Provide the [X, Y] coordinate of the cell's center where the given text is located.  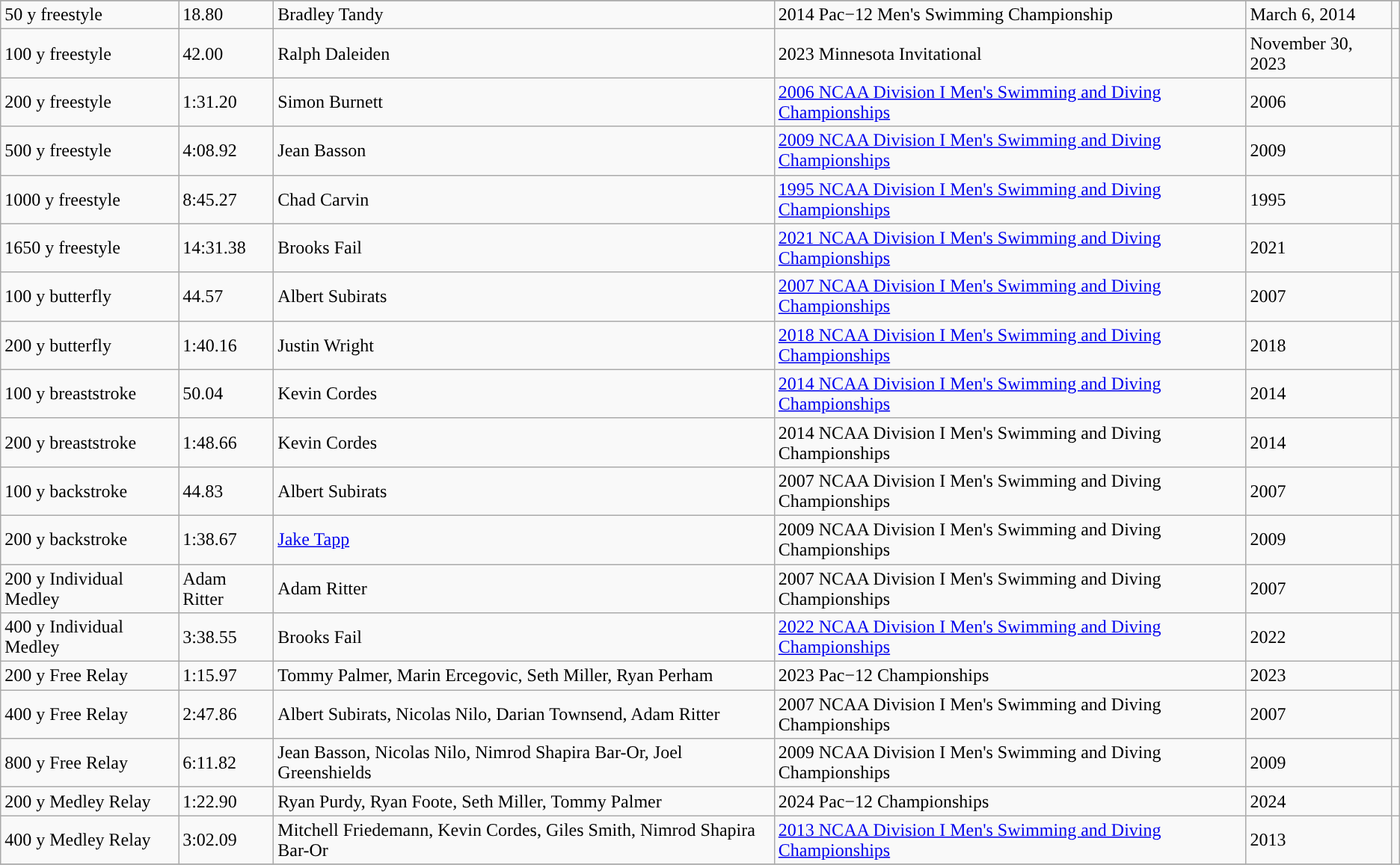
Tommy Palmer, Marin Ercegovic, Seth Miller, Ryan Perham [524, 676]
2024 [1318, 801]
1:38.67 [226, 540]
Albert Subirats, Nicolas Nilo, Darian Townsend, Adam Ritter [524, 715]
1:40.16 [226, 345]
200 y butterfly [90, 345]
200 y breaststroke [90, 443]
3:38.55 [226, 637]
Simon Burnett [524, 102]
1:22.90 [226, 801]
1:31.20 [226, 102]
100 y freestyle [90, 54]
44.83 [226, 490]
400 y Individual Medley [90, 637]
50 y freestyle [90, 15]
2018 NCAA Division I Men's Swimming and Diving Championships [1010, 345]
2013 NCAA Division I Men's Swimming and Diving Championships [1010, 840]
500 y freestyle [90, 151]
Ryan Purdy, Ryan Foote, Seth Miller, Tommy Palmer [524, 801]
1995 NCAA Division I Men's Swimming and Diving Championships [1010, 199]
2018 [1318, 345]
42.00 [226, 54]
100 y breaststroke [90, 393]
200 y backstroke [90, 540]
Justin Wright [524, 345]
1995 [1318, 199]
March 6, 2014 [1318, 15]
2021 [1318, 248]
November 30, 2023 [1318, 54]
Jean Basson [524, 151]
1000 y freestyle [90, 199]
400 y Medley Relay [90, 840]
200 y Medley Relay [90, 801]
Jean Basson, Nicolas Nilo, Nimrod Shapira Bar-Or, Joel Greenshields [524, 763]
18.80 [226, 15]
44.57 [226, 296]
2022 NCAA Division I Men's Swimming and Diving Championships [1010, 637]
2023 Pac−12 Championships [1010, 676]
Ralph Daleiden [524, 54]
100 y backstroke [90, 490]
200 y Free Relay [90, 676]
400 y Free Relay [90, 715]
8:45.27 [226, 199]
2023 Minnesota Invitational [1010, 54]
200 y Individual Medley [90, 588]
Mitchell Friedemann, Kevin Cordes, Giles Smith, Nimrod Shapira Bar-Or [524, 840]
Chad Carvin [524, 199]
200 y freestyle [90, 102]
2023 [1318, 676]
4:08.92 [226, 151]
800 y Free Relay [90, 763]
1:48.66 [226, 443]
2013 [1318, 840]
100 y butterfly [90, 296]
6:11.82 [226, 763]
2:47.86 [226, 715]
1:15.97 [226, 676]
2021 NCAA Division I Men's Swimming and Diving Championships [1010, 248]
2006 NCAA Division I Men's Swimming and Diving Championships [1010, 102]
2006 [1318, 102]
Bradley Tandy [524, 15]
14:31.38 [226, 248]
2014 Pac−12 Men's Swimming Championship [1010, 15]
2024 Pac−12 Championships [1010, 801]
3:02.09 [226, 840]
50.04 [226, 393]
2022 [1318, 637]
Jake Tapp [524, 540]
1650 y freestyle [90, 248]
